From the cell containing the given text, extract its center point as [X, Y] coordinate. 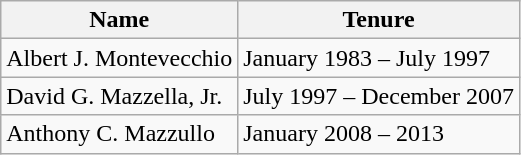
January 1983 – July 1997 [379, 58]
January 2008 – 2013 [379, 134]
Name [120, 20]
Anthony C. Mazzullo [120, 134]
Albert J. Montevecchio [120, 58]
Tenure [379, 20]
David G. Mazzella, Jr. [120, 96]
July 1997 – December 2007 [379, 96]
